For the text-containing cell, return its midpoint in [X, Y] coordinate format. 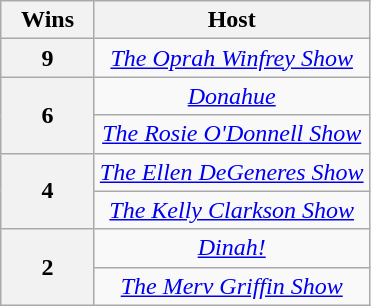
The Rosie O'Donnell Show [232, 134]
The Merv Griffin Show [232, 286]
4 [48, 191]
The Ellen DeGeneres Show [232, 172]
9 [48, 58]
Wins [48, 20]
2 [48, 267]
Host [232, 20]
Donahue [232, 96]
6 [48, 115]
Dinah! [232, 248]
The Oprah Winfrey Show [232, 58]
The Kelly Clarkson Show [232, 210]
